Provide the (X, Y) coordinate of the cell's center where the given text is located.  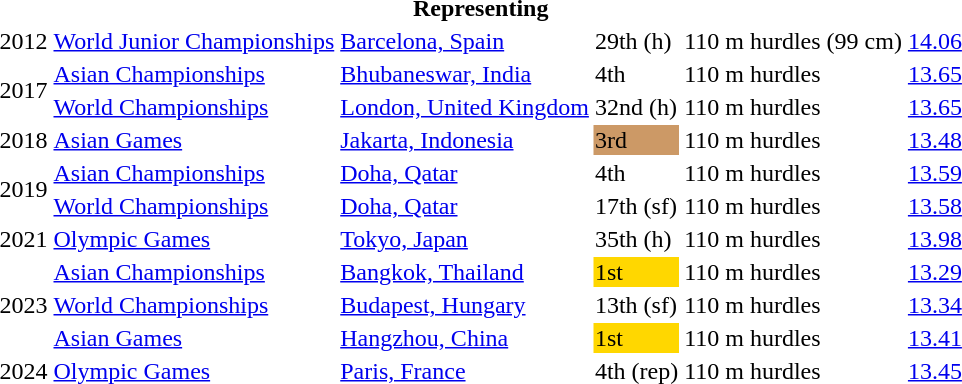
3rd (636, 140)
Budapest, Hungary (465, 305)
London, United Kingdom (465, 107)
110 m hurdles (99 cm) (794, 41)
Jakarta, Indonesia (465, 140)
17th (sf) (636, 206)
Bangkok, Thailand (465, 272)
13th (sf) (636, 305)
Olympic Games (194, 239)
Bhubaneswar, India (465, 74)
Hangzhou, China (465, 338)
29th (h) (636, 41)
35th (h) (636, 239)
World Junior Championships (194, 41)
32nd (h) (636, 107)
Barcelona, Spain (465, 41)
Tokyo, Japan (465, 239)
